Scan for the cell matching the given text and deliver its [x, y] coordinate at center. 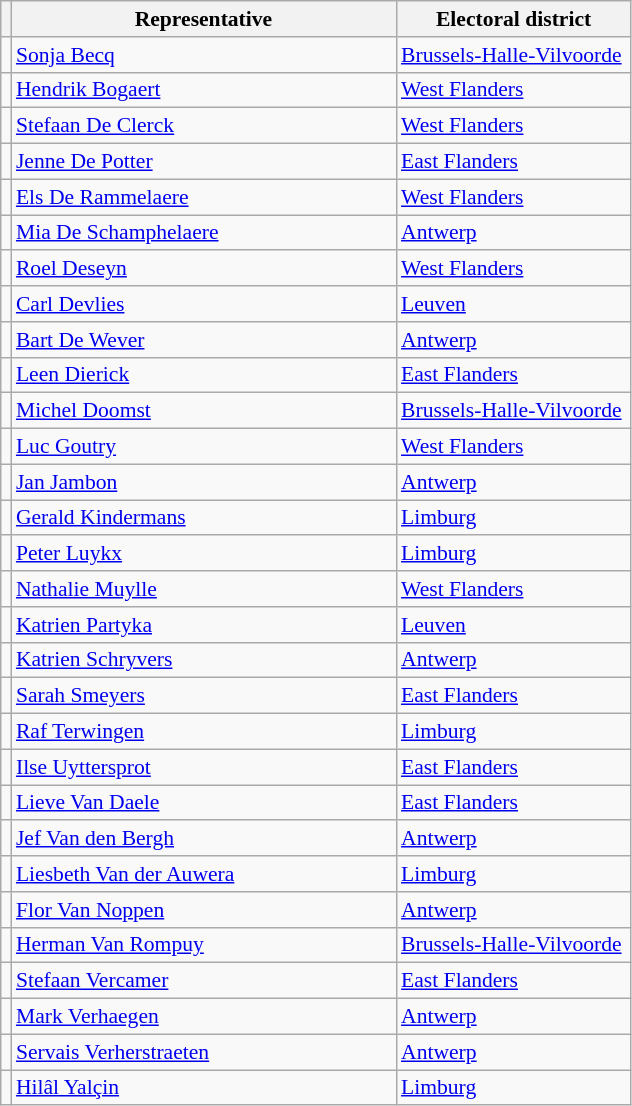
Jan Jambon [204, 482]
Gerald Kindermans [204, 518]
Katrien Partyka [204, 625]
Mark Verhaegen [204, 1017]
Hilâl Yalçin [204, 1088]
Katrien Schryvers [204, 660]
Electoral district [514, 19]
Mia De Schamphelaere [204, 233]
Flor Van Noppen [204, 910]
Hendrik Bogaert [204, 90]
Els De Rammelaere [204, 197]
Servais Verherstraeten [204, 1052]
Leen Dierick [204, 375]
Liesbeth Van der Auwera [204, 874]
Luc Goutry [204, 447]
Nathalie Muylle [204, 589]
Roel Deseyn [204, 269]
Stefaan Vercamer [204, 981]
Sarah Smeyers [204, 696]
Michel Doomst [204, 411]
Jenne De Potter [204, 162]
Sonja Becq [204, 55]
Carl Devlies [204, 304]
Peter Luykx [204, 554]
Jef Van den Bergh [204, 839]
Stefaan De Clerck [204, 126]
Representative [204, 19]
Bart De Wever [204, 340]
Lieve Van Daele [204, 803]
Herman Van Rompuy [204, 945]
Ilse Uyttersprot [204, 767]
Raf Terwingen [204, 732]
